Find where the given text appears and provide that cell's center as [x, y] coordinate. 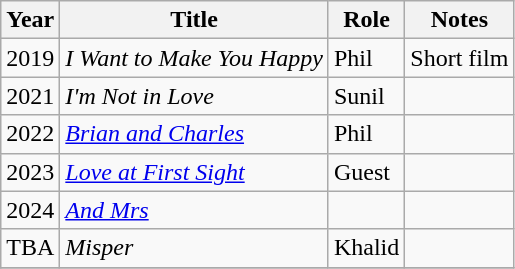
Title [194, 20]
Khalid [366, 248]
Role [366, 20]
Love at First Sight [194, 172]
Brian and Charles [194, 134]
TBA [30, 248]
I Want to Make You Happy [194, 58]
2022 [30, 134]
Guest [366, 172]
Short film [460, 58]
2021 [30, 96]
Notes [460, 20]
2023 [30, 172]
Sunil [366, 96]
2024 [30, 210]
Year [30, 20]
2019 [30, 58]
Misper [194, 248]
And Mrs [194, 210]
I'm Not in Love [194, 96]
